Extract the [x, y] coordinate from the center of the cell holding the provided text.  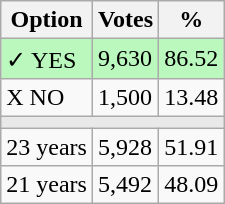
48.09 [192, 185]
Votes [125, 20]
13.48 [192, 97]
23 years [47, 147]
5,492 [125, 185]
Option [47, 20]
% [192, 20]
9,630 [125, 59]
51.91 [192, 147]
21 years [47, 185]
X NO [47, 97]
86.52 [192, 59]
1,500 [125, 97]
✓ YES [47, 59]
5,928 [125, 147]
